Locate the cell with the specified text and output its (X, Y) center coordinate. 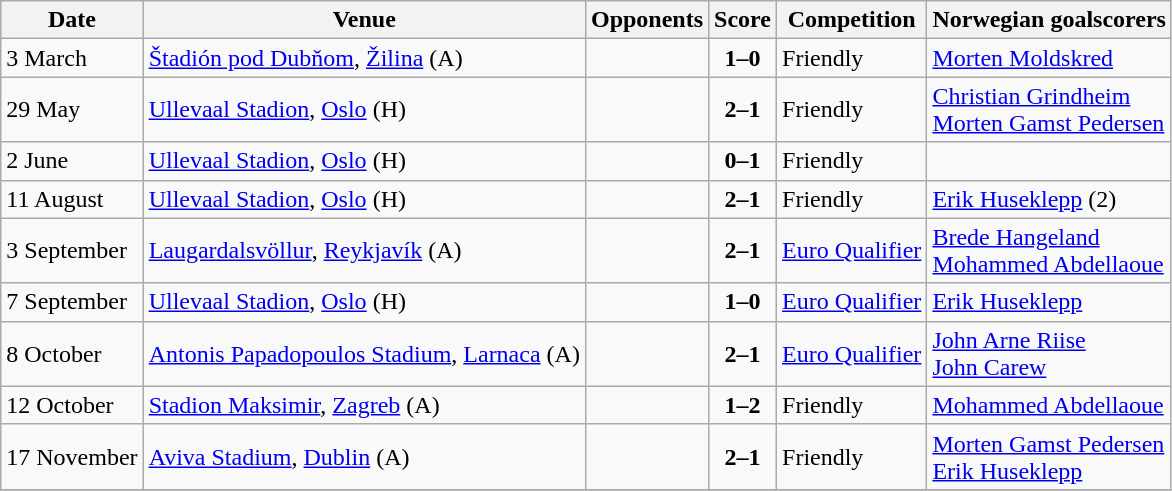
Mohammed Abdellaoue (1050, 405)
Stadion Maksimir, Zagreb (A) (364, 405)
11 August (72, 199)
Morten Gamst PedersenErik Huseklepp (1050, 456)
3 March (72, 58)
Antonis Papadopoulos Stadium, Larnaca (A) (364, 354)
Laugardalsvöllur, Reykjavík (A) (364, 250)
1–2 (743, 405)
Štadión pod Dubňom, Žilina (A) (364, 58)
7 September (72, 302)
Aviva Stadium, Dublin (A) (364, 456)
Christian GrindheimMorten Gamst Pedersen (1050, 110)
3 September (72, 250)
Morten Moldskred (1050, 58)
Erik Huseklepp (1050, 302)
Opponents (646, 20)
Competition (852, 20)
Score (743, 20)
2 June (72, 161)
0–1 (743, 161)
17 November (72, 456)
8 October (72, 354)
John Arne RiiseJohn Carew (1050, 354)
29 May (72, 110)
Brede HangelandMohammed Abdellaoue (1050, 250)
Venue (364, 20)
Date (72, 20)
Erik Huseklepp (2) (1050, 199)
Norwegian goalscorers (1050, 20)
12 October (72, 405)
